Output the [x, y] coordinate of the center of the cell containing the given text.  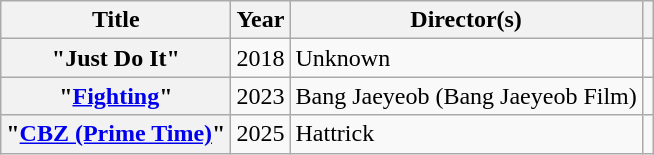
Year [260, 20]
Title [116, 20]
2023 [260, 96]
Director(s) [466, 20]
2018 [260, 58]
"CBZ (Prime Time)" [116, 134]
Unknown [466, 58]
Hattrick [466, 134]
Bang Jaeyeob (Bang Jaeyeob Film) [466, 96]
2025 [260, 134]
"Fighting" [116, 96]
"Just Do It" [116, 58]
